Identify which cell holds the provided text, then report its [X, Y] central coordinate. 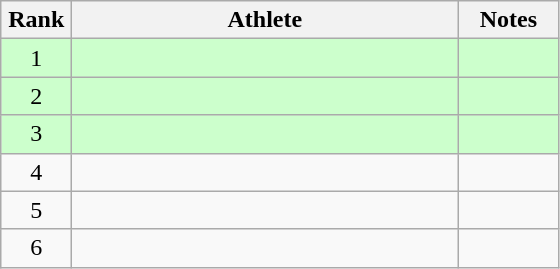
3 [36, 134]
Athlete [265, 20]
4 [36, 172]
5 [36, 210]
6 [36, 248]
Rank [36, 20]
Notes [508, 20]
2 [36, 96]
1 [36, 58]
